For the text-containing cell, return its midpoint in [x, y] coordinate format. 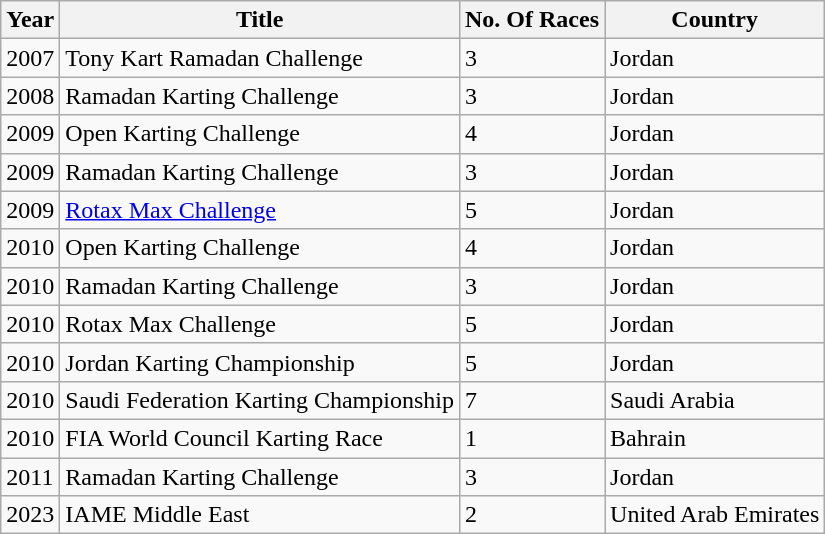
2008 [30, 96]
Saudi Arabia [715, 400]
2007 [30, 58]
Saudi Federation Karting Championship [260, 400]
2023 [30, 515]
United Arab Emirates [715, 515]
Bahrain [715, 438]
No. Of Races [532, 20]
Year [30, 20]
Country [715, 20]
1 [532, 438]
2 [532, 515]
2011 [30, 477]
IAME Middle East [260, 515]
FIA World Council Karting Race [260, 438]
Title [260, 20]
Tony Kart Ramadan Challenge [260, 58]
7 [532, 400]
Jordan Karting Championship [260, 362]
